Find where the given text appears and provide that cell's center as [x, y] coordinate. 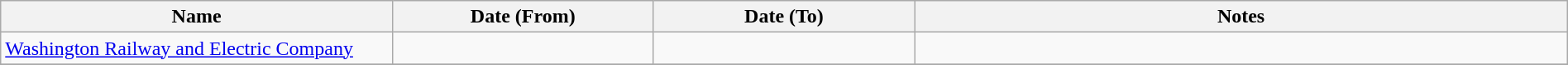
Name [197, 17]
Date (To) [784, 17]
Washington Railway and Electric Company [197, 48]
Notes [1241, 17]
Date (From) [523, 17]
